Search for the cell housing the specified text and yield its [x, y] center coordinate. 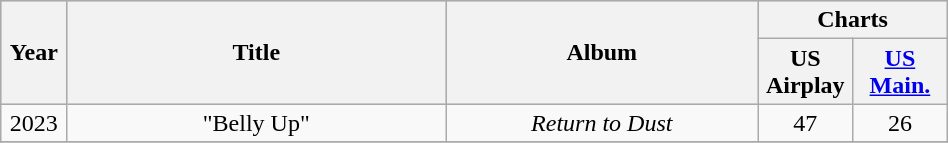
Return to Dust [602, 123]
Charts [852, 20]
2023 [34, 123]
Title [256, 52]
US Airplay [806, 72]
Year [34, 52]
26 [900, 123]
"Belly Up" [256, 123]
47 [806, 123]
US Main. [900, 72]
Album [602, 52]
